Provide the (x, y) coordinate of the cell's center where the given text is located.  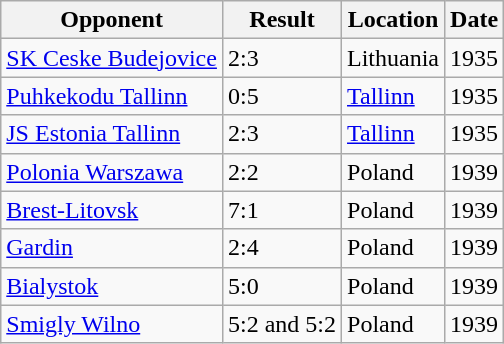
JS Estonia Tallinn (112, 134)
5:0 (282, 286)
0:5 (282, 96)
Opponent (112, 20)
Gardin (112, 248)
Puhkekodu Tallinn (112, 96)
SK Ceske Budejovice (112, 58)
2:2 (282, 172)
Date (474, 20)
2:4 (282, 248)
Bialystok (112, 286)
Lithuania (394, 58)
Polonia Warszawa (112, 172)
Brest-Litovsk (112, 210)
Location (394, 20)
7:1 (282, 210)
Result (282, 20)
5:2 and 5:2 (282, 324)
Smigly Wilno (112, 324)
